Capture the cell that displays the provided text and extract its [X, Y] central coordinate. 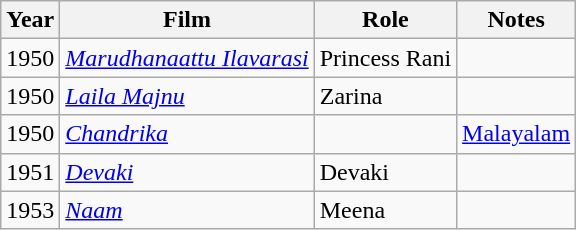
Film [187, 20]
Naam [187, 210]
1953 [30, 210]
Meena [385, 210]
Year [30, 20]
Notes [516, 20]
Role [385, 20]
Zarina [385, 96]
Chandrika [187, 134]
Princess Rani [385, 58]
Marudhanaattu Ilavarasi [187, 58]
1951 [30, 172]
Malayalam [516, 134]
Laila Majnu [187, 96]
